Return the [X, Y] coordinate for the center point of the cell that contains the specified text.  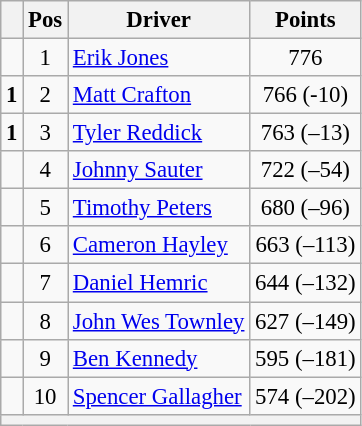
9 [46, 358]
763 (–13) [306, 133]
Driver [159, 20]
Erik Jones [159, 58]
776 [306, 58]
644 (–132) [306, 283]
Cameron Hayley [159, 245]
Pos [46, 20]
5 [46, 208]
4 [46, 170]
574 (–202) [306, 396]
6 [46, 245]
680 (–96) [306, 208]
Spencer Gallagher [159, 396]
595 (–181) [306, 358]
8 [46, 321]
Johnny Sauter [159, 170]
John Wes Townley [159, 321]
Matt Crafton [159, 95]
10 [46, 396]
7 [46, 283]
627 (–149) [306, 321]
Tyler Reddick [159, 133]
766 (-10) [306, 95]
Daniel Hemric [159, 283]
Timothy Peters [159, 208]
2 [46, 95]
722 (–54) [306, 170]
663 (–113) [306, 245]
3 [46, 133]
Points [306, 20]
Ben Kennedy [159, 358]
